Provide the [X, Y] coordinate of the cell's center where the given text is located.  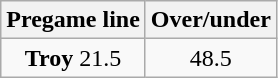
Troy 21.5 [74, 58]
Over/under [210, 20]
48.5 [210, 58]
Pregame line [74, 20]
